Scan for the cell matching the given text and deliver its (x, y) coordinate at center. 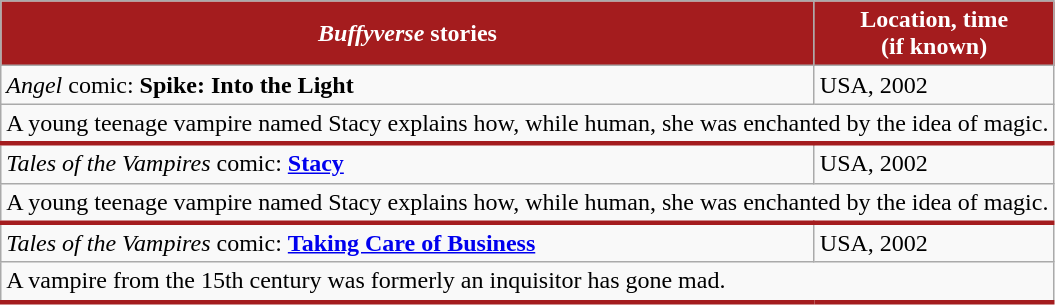
A vampire from the 15th century was formerly an inquisitor has gone mad. (528, 282)
Angel comic: Spike: Into the Light (408, 85)
Location, time(if known) (934, 34)
Tales of the Vampires comic: Stacy (408, 163)
Tales of the Vampires comic: Taking Care of Business (408, 243)
Buffyverse stories (408, 34)
